Locate the cell with the specified text and output its [X, Y] center coordinate. 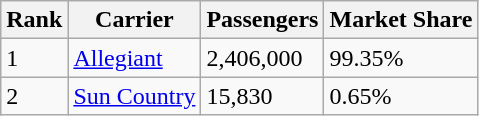
Carrier [134, 20]
0.65% [401, 96]
Sun Country [134, 96]
Allegiant [134, 58]
Market Share [401, 20]
15,830 [262, 96]
Rank [34, 20]
99.35% [401, 58]
2,406,000 [262, 58]
Passengers [262, 20]
1 [34, 58]
2 [34, 96]
